Pinpoint the cell where the given text exists, returning its (x, y) midpoint coordinate. 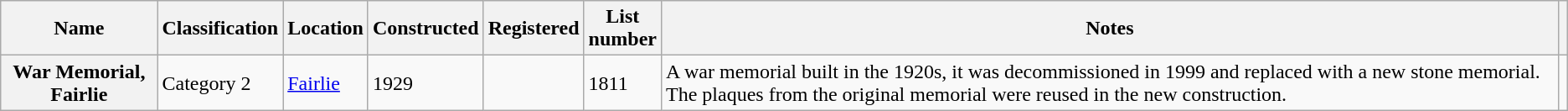
Location (326, 29)
Name (79, 29)
Constructed (426, 29)
War Memorial, Fairlie (79, 82)
Registered (534, 29)
1811 (622, 82)
Category 2 (220, 82)
Notes (1109, 29)
Listnumber (622, 29)
1929 (426, 82)
Classification (220, 29)
Fairlie (326, 82)
